Extract the (x, y) coordinate from the center of the cell holding the provided text.  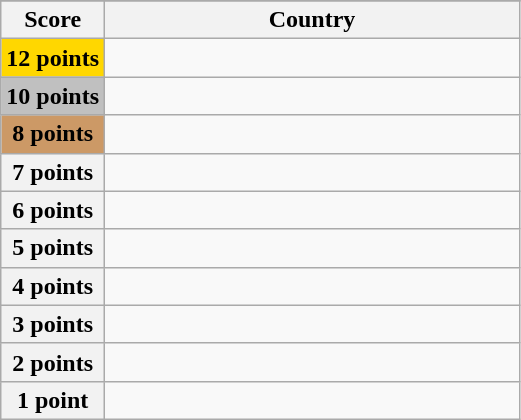
Score (53, 20)
1 point (53, 400)
2 points (53, 362)
8 points (53, 134)
12 points (53, 58)
7 points (53, 172)
4 points (53, 286)
5 points (53, 248)
Country (312, 20)
3 points (53, 324)
6 points (53, 210)
10 points (53, 96)
